Search for the cell housing the specified text and yield its (X, Y) center coordinate. 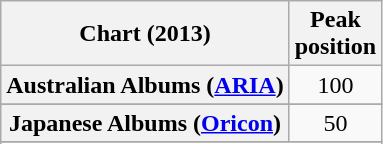
100 (335, 85)
Japanese Albums (Oricon) (145, 123)
Australian Albums (ARIA) (145, 85)
Peakposition (335, 34)
Chart (2013) (145, 34)
50 (335, 123)
